Capture the cell that displays the provided text and extract its [X, Y] central coordinate. 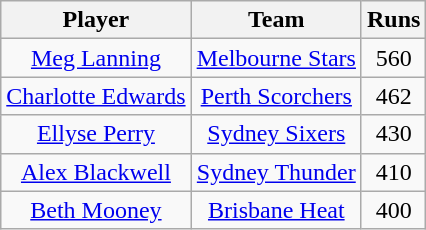
Team [276, 20]
Charlotte Edwards [96, 96]
462 [393, 96]
Sydney Thunder [276, 172]
Runs [393, 20]
Ellyse Perry [96, 134]
Beth Mooney [96, 210]
Melbourne Stars [276, 58]
Brisbane Heat [276, 210]
560 [393, 58]
430 [393, 134]
Alex Blackwell [96, 172]
Meg Lanning [96, 58]
400 [393, 210]
Sydney Sixers [276, 134]
Player [96, 20]
Perth Scorchers [276, 96]
410 [393, 172]
